Detect which cell encompasses the target text, then output its (X, Y) center coordinate. 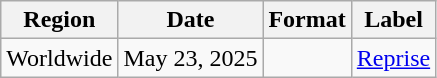
Worldwide (60, 58)
Label (393, 20)
Reprise (393, 58)
Format (307, 20)
Date (190, 20)
Region (60, 20)
May 23, 2025 (190, 58)
